Pinpoint the cell where the given text exists, returning its [x, y] midpoint coordinate. 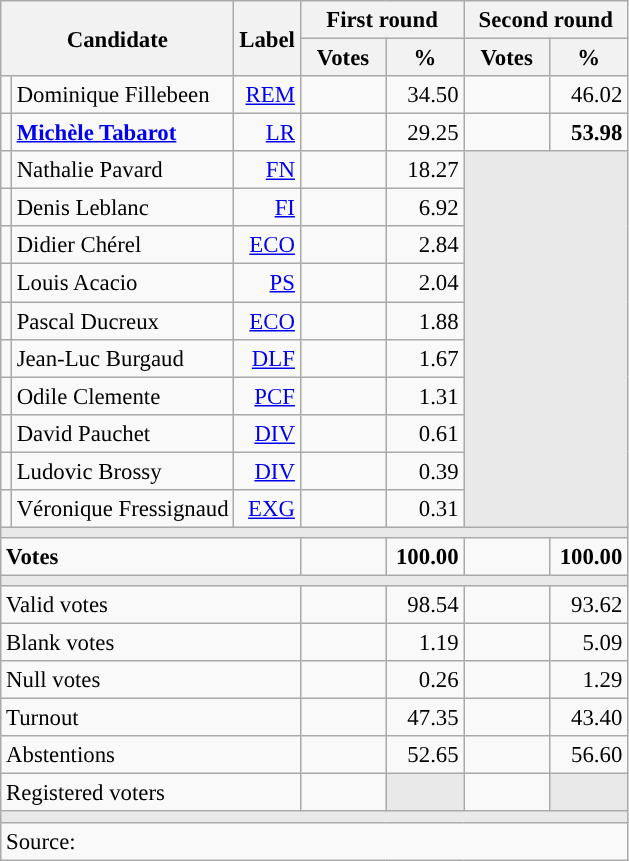
Label [267, 38]
1.29 [588, 680]
5.09 [588, 643]
Dominique Fillebeen [122, 95]
47.35 [425, 718]
Candidate [118, 38]
1.88 [425, 321]
FI [267, 208]
Odile Clemente [122, 396]
46.02 [588, 95]
Didier Chérel [122, 245]
Jean-Luc Burgaud [122, 358]
1.31 [425, 396]
2.84 [425, 245]
Michèle Tabarot [122, 133]
98.54 [425, 605]
53.98 [588, 133]
Ludovic Brossy [122, 471]
LR [267, 133]
34.50 [425, 95]
Nathalie Pavard [122, 170]
DLF [267, 358]
Second round [546, 20]
First round [382, 20]
18.27 [425, 170]
REM [267, 95]
FN [267, 170]
PS [267, 283]
Valid votes [150, 605]
1.67 [425, 358]
93.62 [588, 605]
David Pauchet [122, 433]
Pascal Ducreux [122, 321]
29.25 [425, 133]
56.60 [588, 755]
Abstentions [150, 755]
Source: [314, 841]
Louis Acacio [122, 283]
52.65 [425, 755]
0.31 [425, 509]
0.26 [425, 680]
2.04 [425, 283]
0.61 [425, 433]
Turnout [150, 718]
Denis Leblanc [122, 208]
6.92 [425, 208]
0.39 [425, 471]
Null votes [150, 680]
43.40 [588, 718]
Registered voters [150, 793]
Blank votes [150, 643]
PCF [267, 396]
Véronique Fressignaud [122, 509]
EXG [267, 509]
1.19 [425, 643]
